Identify which cell holds the provided text, then report its (X, Y) central coordinate. 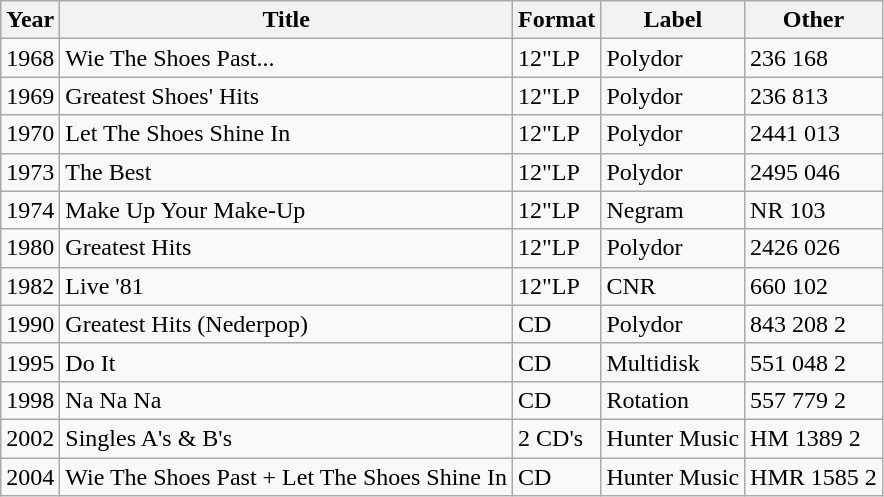
Greatest Hits (286, 248)
The Best (286, 172)
Wie The Shoes Past... (286, 58)
CNR (673, 286)
1974 (30, 210)
2441 013 (814, 134)
236 168 (814, 58)
Negram (673, 210)
2004 (30, 477)
1968 (30, 58)
1982 (30, 286)
Na Na Na (286, 400)
1998 (30, 400)
660 102 (814, 286)
Do It (286, 362)
HMR 1585 2 (814, 477)
1973 (30, 172)
1970 (30, 134)
2002 (30, 438)
551 048 2 (814, 362)
2426 026 (814, 248)
843 208 2 (814, 324)
Multidisk (673, 362)
2495 046 (814, 172)
1969 (30, 96)
1990 (30, 324)
2 CD's (557, 438)
Wie The Shoes Past + Let The Shoes Shine In (286, 477)
Live '81 (286, 286)
1995 (30, 362)
Rotation (673, 400)
Greatest Hits (Nederpop) (286, 324)
557 779 2 (814, 400)
Year (30, 20)
Let The Shoes Shine In (286, 134)
NR 103 (814, 210)
Singles A's & B's (286, 438)
Other (814, 20)
Format (557, 20)
HM 1389 2 (814, 438)
Title (286, 20)
Greatest Shoes' Hits (286, 96)
Make Up Your Make-Up (286, 210)
1980 (30, 248)
Label (673, 20)
236 813 (814, 96)
